Return (x, y) of the center of cell containing provided text 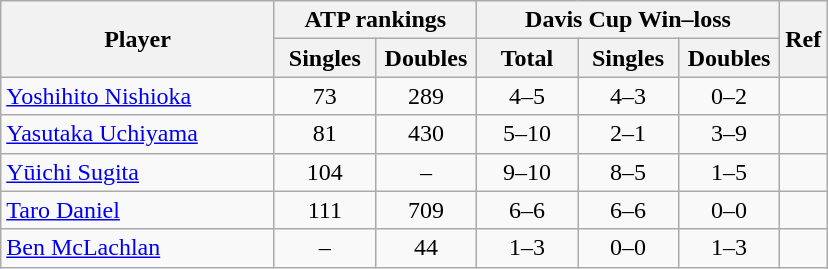
1–5 (730, 172)
Yūichi Sugita (138, 172)
104 (324, 172)
289 (426, 96)
430 (426, 134)
5–10 (526, 134)
73 (324, 96)
111 (324, 210)
Ben McLachlan (138, 248)
Yoshihito Nishioka (138, 96)
9–10 (526, 172)
Yasutaka Uchiyama (138, 134)
4–5 (526, 96)
709 (426, 210)
81 (324, 134)
44 (426, 248)
2–1 (628, 134)
Ref (804, 39)
3–9 (730, 134)
Total (526, 58)
8–5 (628, 172)
0–2 (730, 96)
4–3 (628, 96)
ATP rankings (375, 20)
Player (138, 39)
Taro Daniel (138, 210)
Davis Cup Win–loss (628, 20)
